Return the [x, y] coordinate for the center point of the cell that contains the specified text.  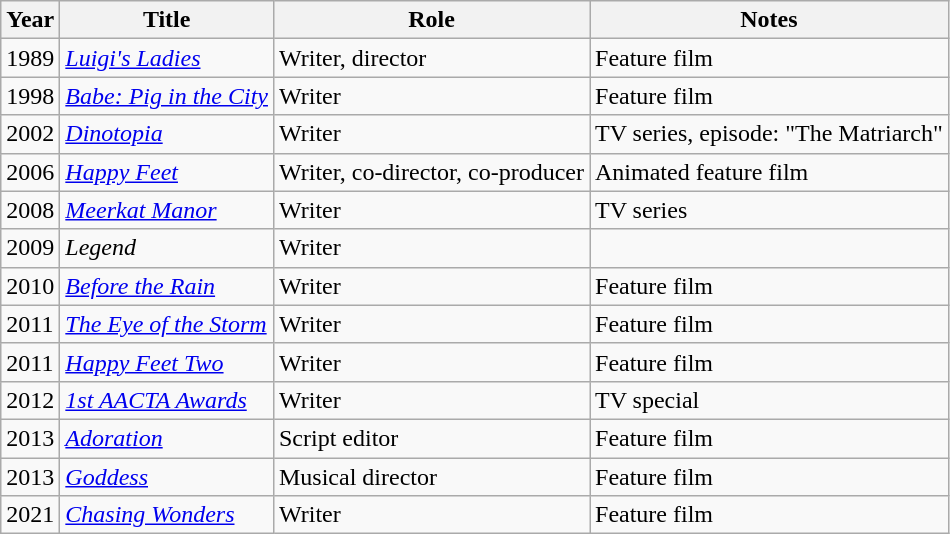
2012 [30, 400]
Chasing Wonders [167, 515]
Animated feature film [770, 172]
2006 [30, 172]
Title [167, 20]
Legend [167, 248]
Before the Rain [167, 286]
Babe: Pig in the City [167, 96]
2002 [30, 134]
Musical director [431, 477]
TV series, episode: "The Matriarch" [770, 134]
Year [30, 20]
Role [431, 20]
2021 [30, 515]
TV series [770, 210]
Adoration [167, 438]
Script editor [431, 438]
1st AACTA Awards [167, 400]
Luigi's Ladies [167, 58]
Goddess [167, 477]
2009 [30, 248]
Notes [770, 20]
2008 [30, 210]
Happy Feet [167, 172]
Happy Feet Two [167, 362]
1989 [30, 58]
Meerkat Manor [167, 210]
1998 [30, 96]
Writer, director [431, 58]
TV special [770, 400]
2010 [30, 286]
Writer, co-director, co-producer [431, 172]
Dinotopia [167, 134]
The Eye of the Storm [167, 324]
